Capture the cell that displays the provided text and extract its (X, Y) central coordinate. 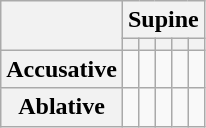
Ablative (62, 107)
Accusative (62, 69)
Supine (163, 20)
